Output the (X, Y) coordinate of the center of the cell containing the given text.  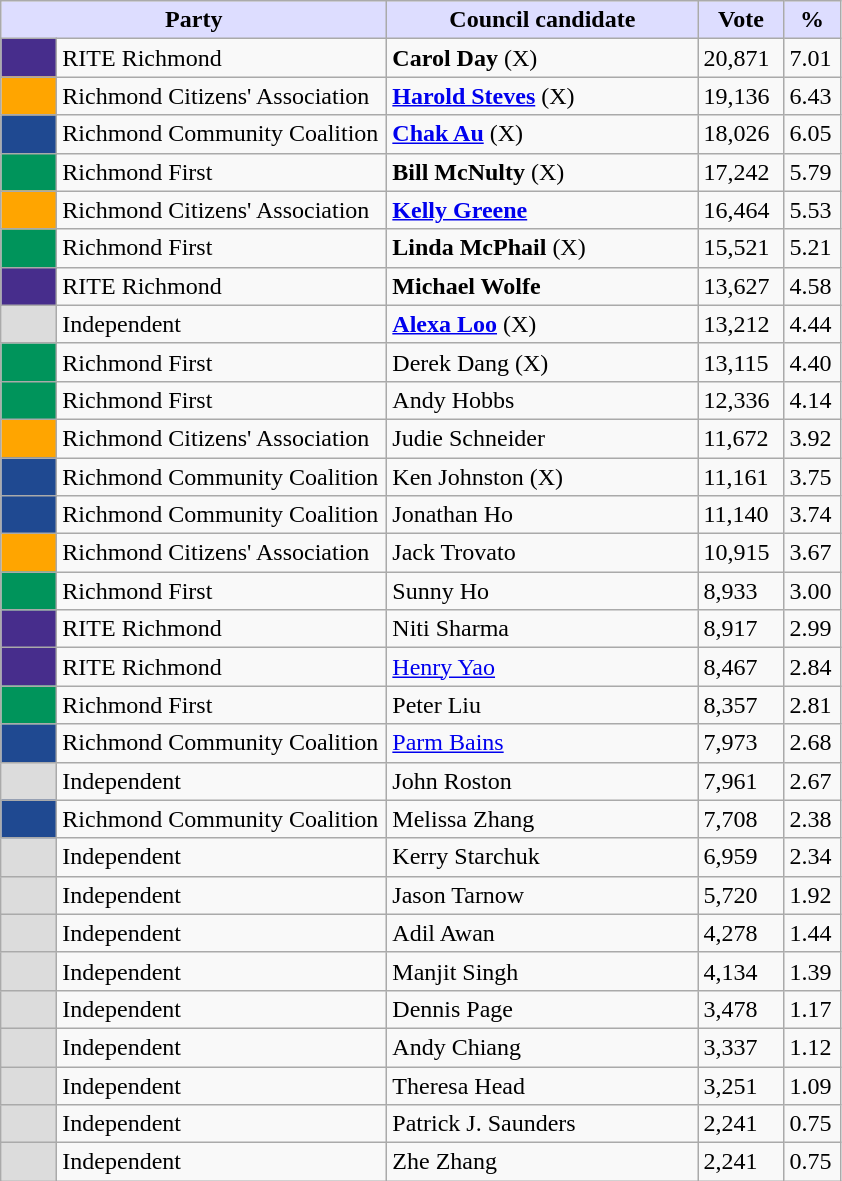
Michael Wolfe (542, 286)
Niti Sharma (542, 629)
19,136 (741, 96)
11,161 (741, 477)
3.74 (812, 515)
Zhe Zhang (542, 1162)
12,336 (741, 400)
1.92 (812, 895)
Derek Dang (X) (542, 362)
Alexa Loo (X) (542, 324)
2.34 (812, 857)
2.67 (812, 781)
2.38 (812, 819)
20,871 (741, 58)
Kelly Greene (542, 210)
Linda McPhail (X) (542, 248)
Harold Steves (X) (542, 96)
7,961 (741, 781)
Melissa Zhang (542, 819)
6.05 (812, 134)
3.67 (812, 553)
4.14 (812, 400)
Council candidate (542, 20)
4,134 (741, 971)
8,467 (741, 667)
Jason Tarnow (542, 895)
16,464 (741, 210)
Parm Bains (542, 743)
8,357 (741, 705)
2.68 (812, 743)
1.09 (812, 1085)
6.43 (812, 96)
8,917 (741, 629)
11,140 (741, 515)
2.84 (812, 667)
6,959 (741, 857)
Jonathan Ho (542, 515)
7,973 (741, 743)
4.58 (812, 286)
18,026 (741, 134)
2.81 (812, 705)
13,212 (741, 324)
Andy Chiang (542, 1047)
Jack Trovato (542, 553)
8,933 (741, 591)
3,337 (741, 1047)
Patrick J. Saunders (542, 1124)
Theresa Head (542, 1085)
3.75 (812, 477)
Ken Johnston (X) (542, 477)
13,115 (741, 362)
15,521 (741, 248)
5.53 (812, 210)
John Roston (542, 781)
17,242 (741, 172)
Adil Awan (542, 933)
% (812, 20)
Henry Yao (542, 667)
1.44 (812, 933)
Peter Liu (542, 705)
4.44 (812, 324)
Chak Au (X) (542, 134)
Kerry Starchuk (542, 857)
7,708 (741, 819)
11,672 (741, 438)
3.00 (812, 591)
2.99 (812, 629)
3.92 (812, 438)
Party (194, 20)
Sunny Ho (542, 591)
Carol Day (X) (542, 58)
7.01 (812, 58)
Judie Schneider (542, 438)
5,720 (741, 895)
Dennis Page (542, 1009)
3,251 (741, 1085)
13,627 (741, 286)
1.39 (812, 971)
1.17 (812, 1009)
Manjit Singh (542, 971)
3,478 (741, 1009)
10,915 (741, 553)
5.79 (812, 172)
Bill McNulty (X) (542, 172)
4,278 (741, 933)
Andy Hobbs (542, 400)
Vote (741, 20)
5.21 (812, 248)
4.40 (812, 362)
1.12 (812, 1047)
